Find where the given text appears and provide that cell's center as (X, Y) coordinate. 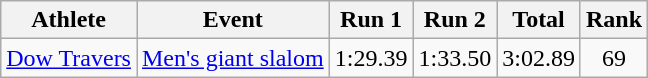
Total (539, 20)
1:33.50 (455, 58)
Dow Travers (69, 58)
Run 2 (455, 20)
Men's giant slalom (232, 58)
69 (614, 58)
Rank (614, 20)
Run 1 (371, 20)
Athlete (69, 20)
3:02.89 (539, 58)
Event (232, 20)
1:29.39 (371, 58)
